From the cell containing the given text, extract its center point as [X, Y] coordinate. 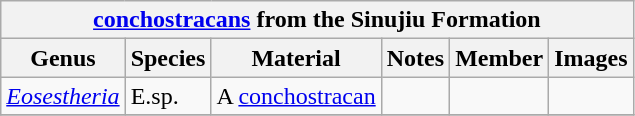
E.sp. [168, 96]
Notes [415, 58]
conchostracans from the Sinujiu Formation [317, 20]
A conchostracan [296, 96]
Images [591, 58]
Genus [63, 58]
Eosestheria [63, 96]
Species [168, 58]
Member [500, 58]
Material [296, 58]
